Return the (X, Y) coordinate for the center point of the cell that contains the specified text.  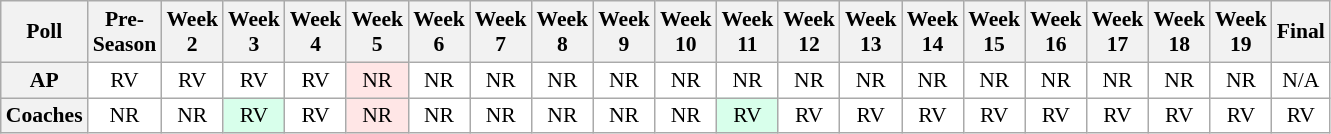
Week12 (809, 32)
Poll (44, 32)
Week5 (377, 32)
Week4 (316, 32)
Week9 (624, 32)
Week7 (501, 32)
Week11 (748, 32)
Week18 (1179, 32)
Week19 (1241, 32)
Final (1301, 32)
Week3 (254, 32)
Pre-Season (125, 32)
Week10 (686, 32)
Week16 (1056, 32)
Coaches (44, 116)
N/A (1301, 80)
Week17 (1118, 32)
Week14 (933, 32)
Week6 (439, 32)
Week15 (994, 32)
AP (44, 80)
Week8 (562, 32)
Week2 (192, 32)
Week13 (871, 32)
